For the text-containing cell, return its midpoint in (X, Y) coordinate format. 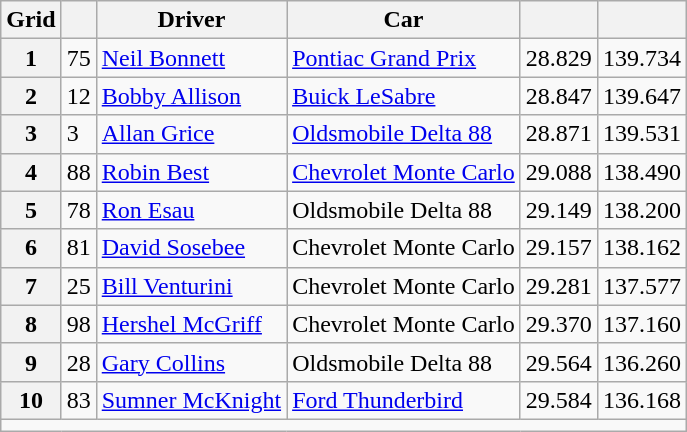
David Sosebee (191, 248)
98 (78, 324)
138.490 (642, 172)
137.160 (642, 324)
136.168 (642, 400)
Sumner McKnight (191, 400)
83 (78, 400)
Grid (31, 20)
Bobby Allison (191, 96)
28.871 (558, 134)
138.200 (642, 210)
4 (31, 172)
6 (31, 248)
Ron Esau (191, 210)
139.647 (642, 96)
Gary Collins (191, 362)
Hershel McGriff (191, 324)
29.157 (558, 248)
29.564 (558, 362)
Pontiac Grand Prix (404, 58)
Bill Venturini (191, 286)
29.584 (558, 400)
28.847 (558, 96)
Allan Grice (191, 134)
139.734 (642, 58)
Car (404, 20)
78 (78, 210)
Neil Bonnett (191, 58)
8 (31, 324)
29.149 (558, 210)
7 (31, 286)
28.829 (558, 58)
25 (78, 286)
9 (31, 362)
81 (78, 248)
75 (78, 58)
139.531 (642, 134)
1 (31, 58)
88 (78, 172)
138.162 (642, 248)
2 (31, 96)
10 (31, 400)
Ford Thunderbird (404, 400)
Driver (191, 20)
137.577 (642, 286)
28 (78, 362)
Robin Best (191, 172)
12 (78, 96)
29.088 (558, 172)
136.260 (642, 362)
Buick LeSabre (404, 96)
29.281 (558, 286)
5 (31, 210)
29.370 (558, 324)
